Provide the [X, Y] coordinate of the cell's center where the given text is located.  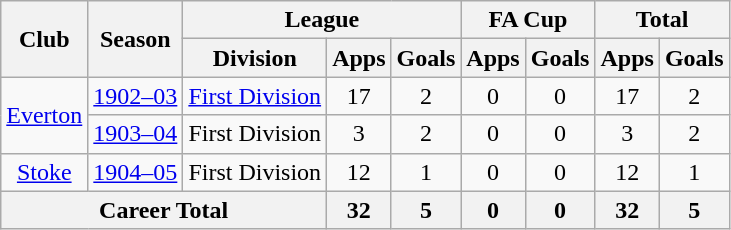
1904–05 [136, 172]
1902–03 [136, 96]
FA Cup [528, 20]
League [322, 20]
Season [136, 39]
Career Total [164, 210]
1903–04 [136, 134]
Total [662, 20]
Stoke [44, 172]
Division [255, 58]
Club [44, 39]
Everton [44, 115]
